Detect which cell encompasses the target text, then output its [X, Y] center coordinate. 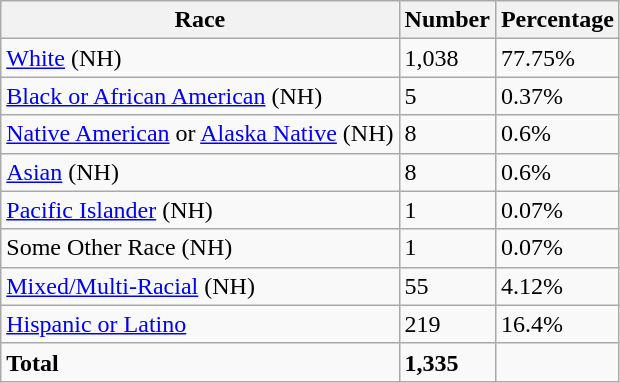
55 [447, 286]
4.12% [557, 286]
Native American or Alaska Native (NH) [200, 134]
Some Other Race (NH) [200, 248]
Number [447, 20]
Race [200, 20]
16.4% [557, 324]
1,038 [447, 58]
Black or African American (NH) [200, 96]
5 [447, 96]
0.37% [557, 96]
219 [447, 324]
Total [200, 362]
Mixed/Multi-Racial (NH) [200, 286]
1,335 [447, 362]
White (NH) [200, 58]
Percentage [557, 20]
Asian (NH) [200, 172]
Pacific Islander (NH) [200, 210]
77.75% [557, 58]
Hispanic or Latino [200, 324]
